Pinpoint the cell where the given text exists, returning its (x, y) midpoint coordinate. 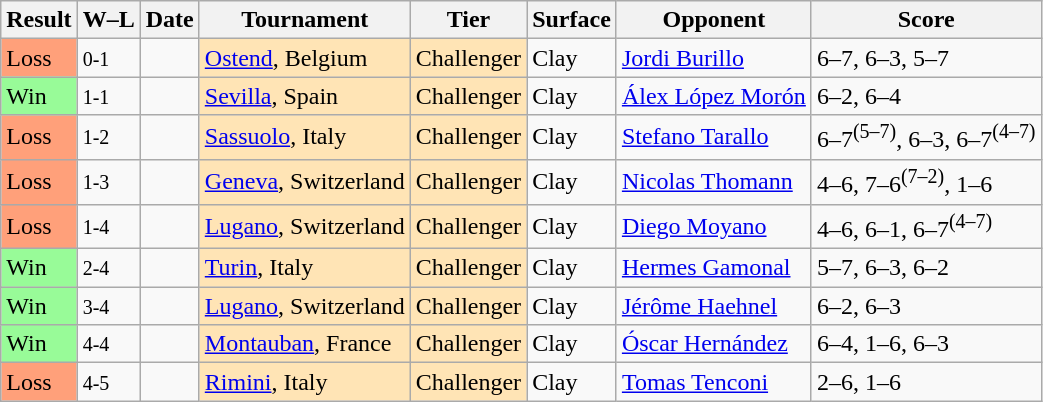
Nicolas Thomann (714, 182)
Result (39, 20)
Tomas Tenconi (714, 382)
Stefano Tarallo (714, 138)
0-1 (108, 58)
Diego Moyano (714, 226)
6–4, 1–6, 6–3 (926, 344)
Geneva, Switzerland (304, 182)
Ostend, Belgium (304, 58)
4–6, 7–6(7–2), 1–6 (926, 182)
Sevilla, Spain (304, 96)
Surface (572, 20)
2–6, 1–6 (926, 382)
3-4 (108, 306)
5–7, 6–3, 6–2 (926, 268)
Álex López Morón (714, 96)
6–7, 6–3, 5–7 (926, 58)
Montauban, France (304, 344)
1-1 (108, 96)
6–2, 6–3 (926, 306)
Hermes Gamonal (714, 268)
Tier (468, 20)
6–2, 6–4 (926, 96)
4-4 (108, 344)
4–6, 6–1, 6–7(4–7) (926, 226)
Jérôme Haehnel (714, 306)
1-2 (108, 138)
Rimini, Italy (304, 382)
Sassuolo, Italy (304, 138)
Date (170, 20)
1-4 (108, 226)
Score (926, 20)
Turin, Italy (304, 268)
4-5 (108, 382)
Óscar Hernández (714, 344)
2-4 (108, 268)
Tournament (304, 20)
Jordi Burillo (714, 58)
6–7(5–7), 6–3, 6–7(4–7) (926, 138)
W–L (108, 20)
Opponent (714, 20)
1-3 (108, 182)
